Identify which cell holds the provided text, then report its [x, y] central coordinate. 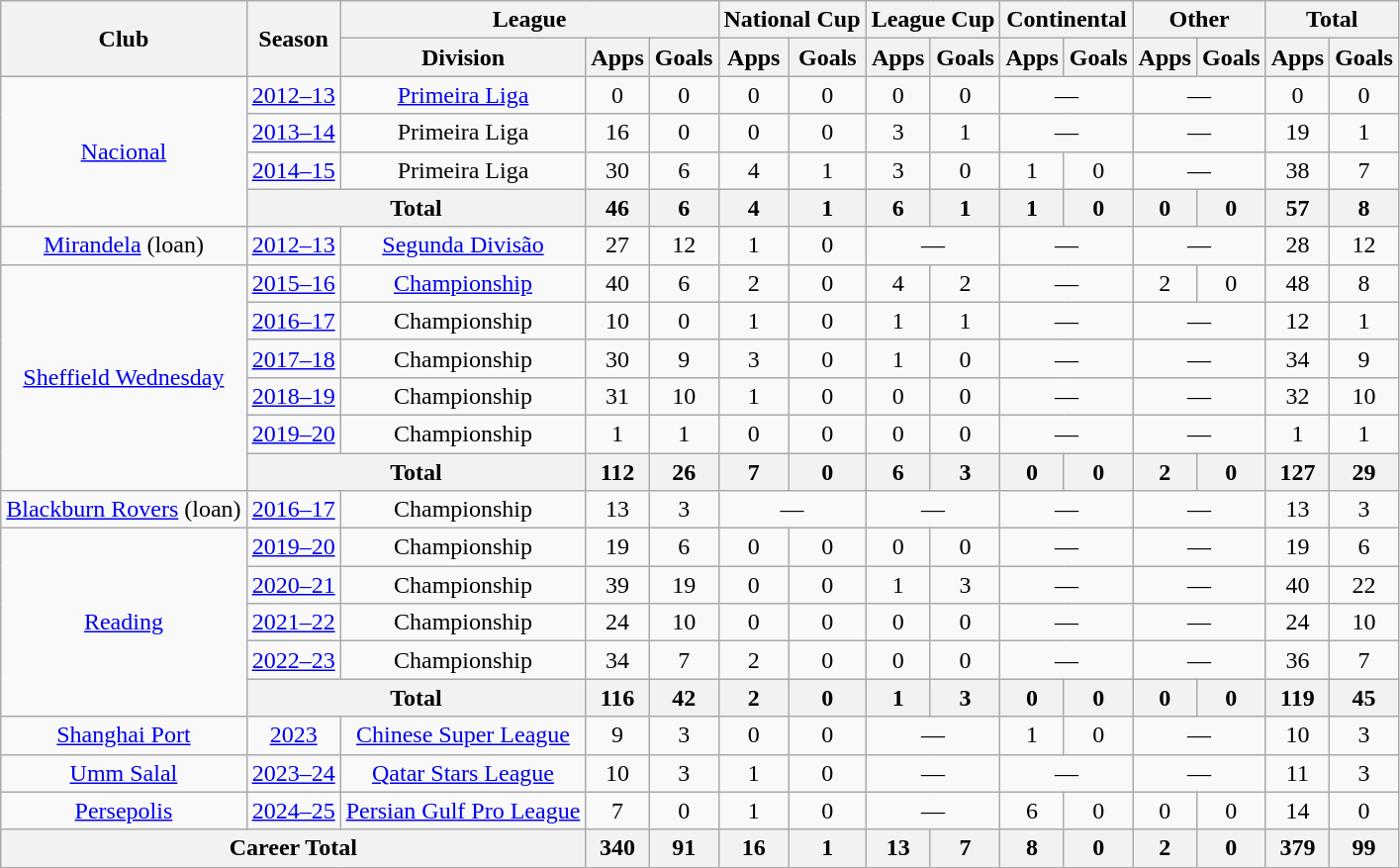
22 [1364, 585]
32 [1297, 396]
99 [1364, 848]
Qatar Stars League [463, 773]
28 [1297, 245]
2014–15 [293, 170]
2017–18 [293, 358]
Shanghai Port [124, 735]
League [529, 20]
Career Total [293, 848]
36 [1297, 660]
39 [617, 585]
Other [1199, 20]
Continental [1067, 20]
11 [1297, 773]
2013–14 [293, 133]
38 [1297, 170]
Segunda Divisão [463, 245]
116 [617, 698]
379 [1297, 848]
42 [684, 698]
2023 [293, 735]
Blackburn Rovers (loan) [124, 510]
Umm Salal [124, 773]
57 [1297, 208]
National Cup [792, 20]
48 [1297, 283]
2023–24 [293, 773]
2018–19 [293, 396]
340 [617, 848]
Club [124, 39]
29 [1364, 472]
2024–25 [293, 811]
127 [1297, 472]
112 [617, 472]
46 [617, 208]
Nacional [124, 151]
91 [684, 848]
2015–16 [293, 283]
Season [293, 39]
119 [1297, 698]
League Cup [933, 20]
Reading [124, 623]
27 [617, 245]
Division [463, 57]
Mirandela (loan) [124, 245]
31 [617, 396]
Persian Gulf Pro League [463, 811]
45 [1364, 698]
26 [684, 472]
Persepolis [124, 811]
2022–23 [293, 660]
2021–22 [293, 623]
14 [1297, 811]
2020–21 [293, 585]
Chinese Super League [463, 735]
Sheffield Wednesday [124, 377]
